Find where the given text appears and provide that cell's center as [x, y] coordinate. 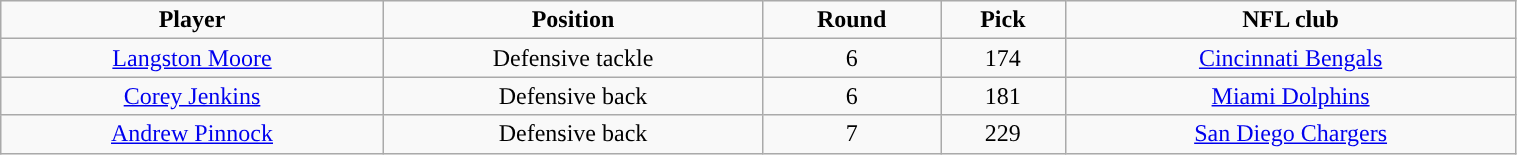
Cincinnati Bengals [1290, 58]
7 [852, 134]
Langston Moore [192, 58]
Corey Jenkins [192, 96]
Pick [1004, 20]
Round [852, 20]
Player [192, 20]
Miami Dolphins [1290, 96]
181 [1004, 96]
Defensive tackle [572, 58]
Position [572, 20]
Andrew Pinnock [192, 134]
174 [1004, 58]
NFL club [1290, 20]
San Diego Chargers [1290, 134]
229 [1004, 134]
